Scan for the cell matching the given text and deliver its [x, y] coordinate at center. 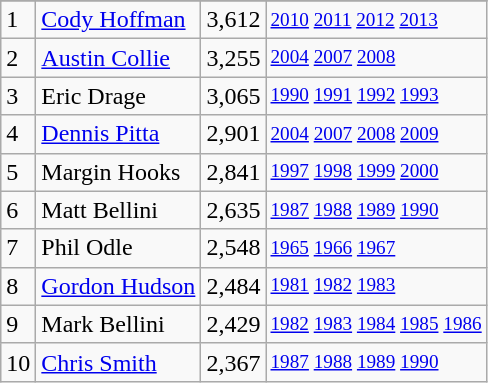
Chris Smith [118, 362]
Cody Hoffman [118, 20]
2,841 [234, 172]
2,484 [234, 286]
1965 1966 1967 [376, 248]
Phil Odle [118, 248]
1982 1983 1984 1985 1986 [376, 324]
2004 2007 2008 2009 [376, 134]
1 [18, 20]
6 [18, 210]
4 [18, 134]
2,367 [234, 362]
3,612 [234, 20]
8 [18, 286]
3,255 [234, 58]
Mark Bellini [118, 324]
Dennis Pitta [118, 134]
Gordon Hudson [118, 286]
1981 1982 1983 [376, 286]
2,548 [234, 248]
2,429 [234, 324]
5 [18, 172]
1997 1998 1999 2000 [376, 172]
2,635 [234, 210]
2010 2011 2012 2013 [376, 20]
Eric Drage [118, 96]
3,065 [234, 96]
Austin Collie [118, 58]
2004 2007 2008 [376, 58]
2 [18, 58]
10 [18, 362]
2,901 [234, 134]
Matt Bellini [118, 210]
1990 1991 1992 1993 [376, 96]
3 [18, 96]
Margin Hooks [118, 172]
7 [18, 248]
9 [18, 324]
